Identify which cell holds the provided text, then report its (x, y) central coordinate. 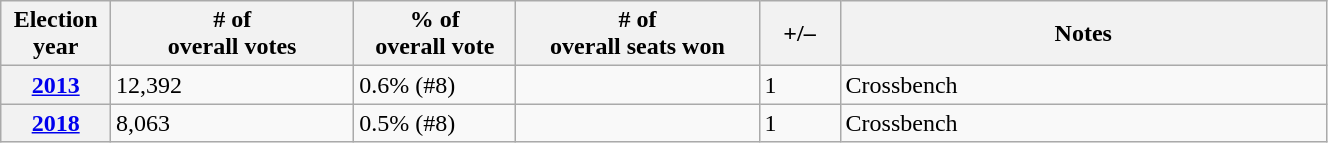
8,063 (232, 123)
# ofoverall votes (232, 34)
+/– (800, 34)
% ofoverall vote (435, 34)
0.5% (#8) (435, 123)
2018 (56, 123)
# ofoverall seats won (638, 34)
Election year (56, 34)
Notes (1083, 34)
0.6% (#8) (435, 85)
12,392 (232, 85)
2013 (56, 85)
